Output the (X, Y) coordinate of the center of the cell containing the given text.  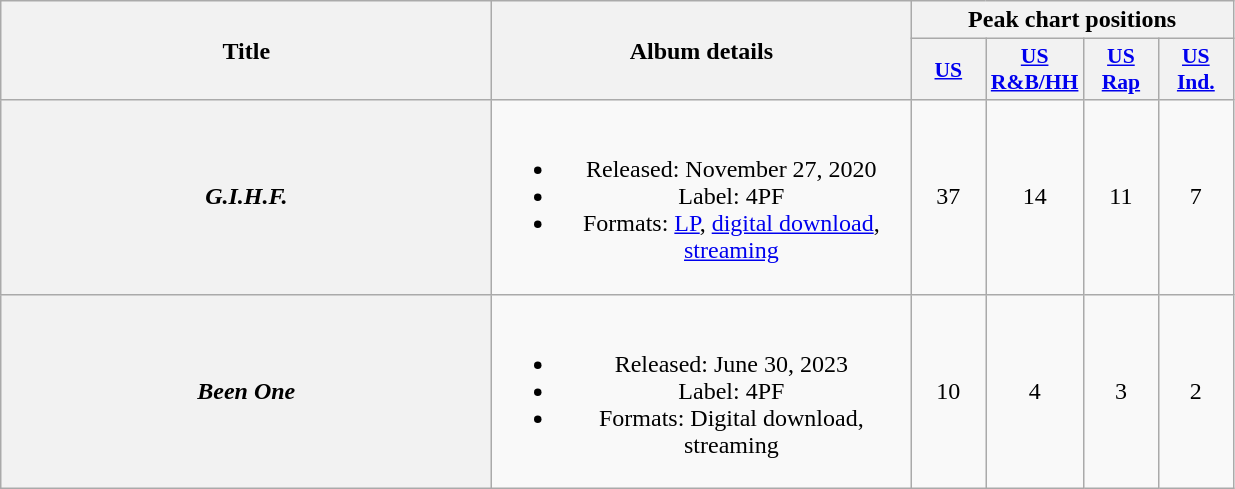
Peak chart positions (1072, 20)
Album details (702, 50)
11 (1120, 197)
G.I.H.F. (246, 197)
Title (246, 50)
US (948, 70)
USR&B/HH (1035, 70)
Released: November 27, 2020Label: 4PFFormats: LP, digital download, streaming (702, 197)
2 (1196, 391)
3 (1120, 391)
Released: June 30, 2023Label: 4PFFormats: Digital download, streaming (702, 391)
7 (1196, 197)
14 (1035, 197)
USRap (1120, 70)
4 (1035, 391)
37 (948, 197)
Been One (246, 391)
USInd. (1196, 70)
10 (948, 391)
